For the text-containing cell, return its midpoint in [x, y] coordinate format. 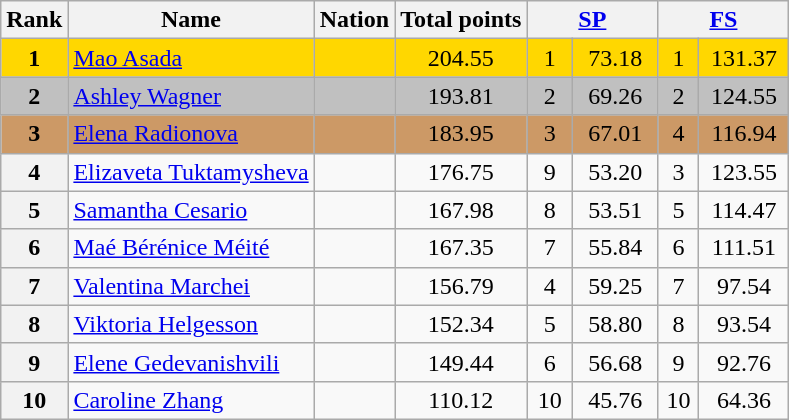
53.51 [616, 210]
183.95 [461, 134]
167.98 [461, 210]
Valentina Marchei [191, 286]
Maé Bérénice Méité [191, 248]
114.47 [744, 210]
Samantha Cesario [191, 210]
131.37 [744, 58]
Nation [354, 20]
53.20 [616, 172]
123.55 [744, 172]
93.54 [744, 324]
64.36 [744, 400]
FS [724, 20]
92.76 [744, 362]
55.84 [616, 248]
149.44 [461, 362]
176.75 [461, 172]
SP [592, 20]
Elene Gedevanishvili [191, 362]
Caroline Zhang [191, 400]
67.01 [616, 134]
Total points [461, 20]
124.55 [744, 96]
111.51 [744, 248]
Viktoria Helgesson [191, 324]
Elena Radionova [191, 134]
69.26 [616, 96]
Name [191, 20]
Mao Asada [191, 58]
110.12 [461, 400]
Rank [34, 20]
73.18 [616, 58]
193.81 [461, 96]
204.55 [461, 58]
116.94 [744, 134]
58.80 [616, 324]
45.76 [616, 400]
56.68 [616, 362]
Elizaveta Tuktamysheva [191, 172]
167.35 [461, 248]
152.34 [461, 324]
156.79 [461, 286]
59.25 [616, 286]
Ashley Wagner [191, 96]
97.54 [744, 286]
